Scan for the cell matching the given text and deliver its [x, y] coordinate at center. 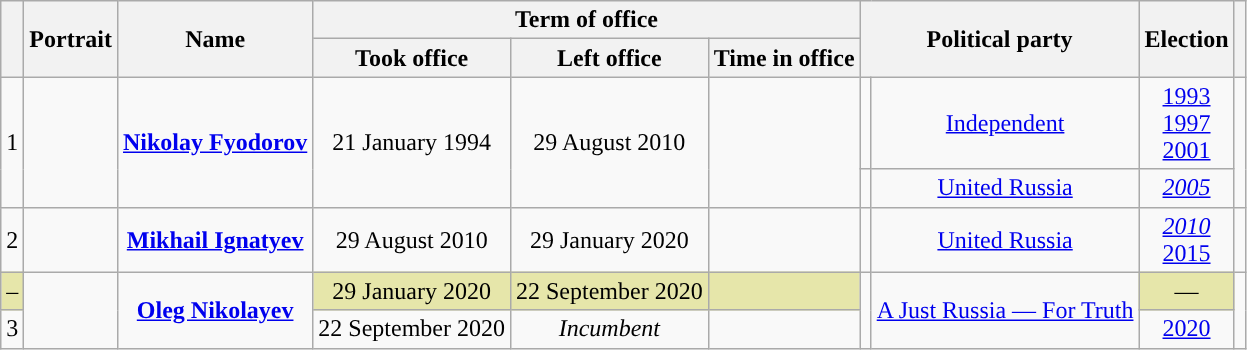
20102015 [1186, 240]
Took office [412, 58]
– [12, 291]
Incumbent [609, 329]
Independent [1005, 123]
A Just Russia — For Truth [1005, 310]
Name [214, 39]
2020 [1186, 329]
2005 [1186, 188]
Term of office [586, 20]
199319972001 [1186, 123]
3 [12, 329]
Time in office [784, 58]
Election [1186, 39]
1 [12, 142]
Portrait [71, 39]
Mikhail Ignatyev [214, 240]
21 January 1994 [412, 142]
— [1186, 291]
Left office [609, 58]
Oleg Nikolayev [214, 310]
Nikolay Fyodorov [214, 142]
2 [12, 240]
Political party [1000, 39]
